Return [x, y] of the center of cell containing provided text 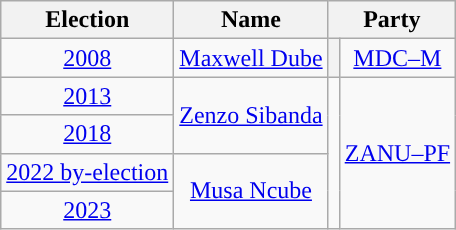
Party [392, 20]
2013 [88, 96]
Election [88, 20]
2022 by-election [88, 172]
2023 [88, 210]
MDC–M [397, 58]
Name [251, 20]
Zenzo Sibanda [251, 115]
2018 [88, 134]
Musa Ncube [251, 191]
Maxwell Dube [251, 58]
ZANU–PF [397, 153]
2008 [88, 58]
